Capture the cell that displays the provided text and extract its (x, y) central coordinate. 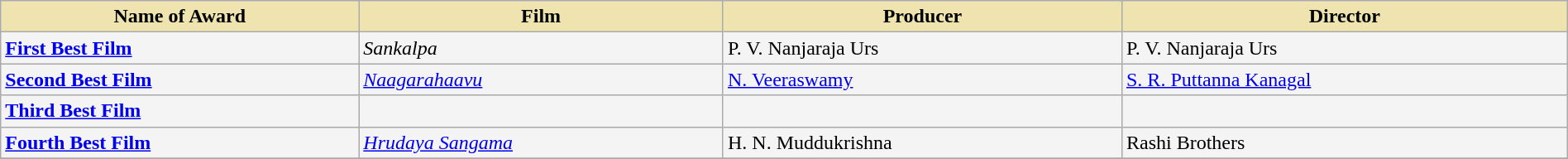
Naagarahaavu (541, 79)
Fourth Best Film (180, 142)
S. R. Puttanna Kanagal (1345, 79)
Third Best Film (180, 111)
First Best Film (180, 48)
H. N. Muddukrishna (922, 142)
Producer (922, 17)
N. Veeraswamy (922, 79)
Film (541, 17)
Second Best Film (180, 79)
Hrudaya Sangama (541, 142)
Rashi Brothers (1345, 142)
Sankalpa (541, 48)
Name of Award (180, 17)
Director (1345, 17)
